Locate the cell with the specified text and output its [x, y] center coordinate. 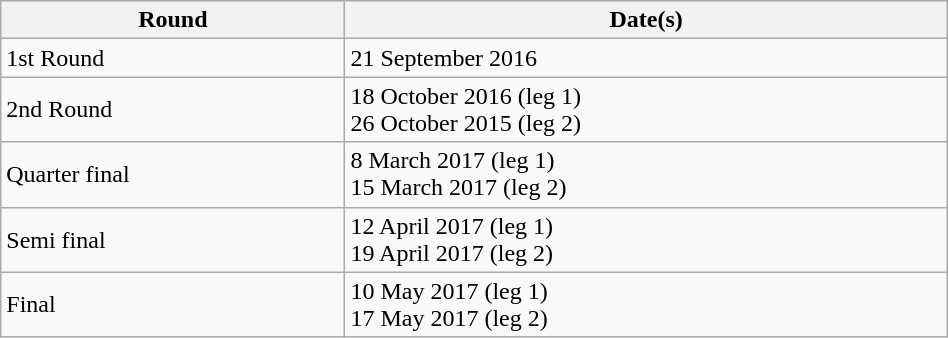
12 April 2017 (leg 1)19 April 2017 (leg 2) [646, 240]
18 October 2016 (leg 1)26 October 2015 (leg 2) [646, 110]
Semi final [173, 240]
Quarter final [173, 174]
1st Round [173, 58]
Round [173, 20]
8 March 2017 (leg 1)15 March 2017 (leg 2) [646, 174]
10 May 2017 (leg 1)17 May 2017 (leg 2) [646, 304]
Date(s) [646, 20]
Final [173, 304]
2nd Round [173, 110]
21 September 2016 [646, 58]
